Output the (X, Y) coordinate of the center of the cell containing the given text.  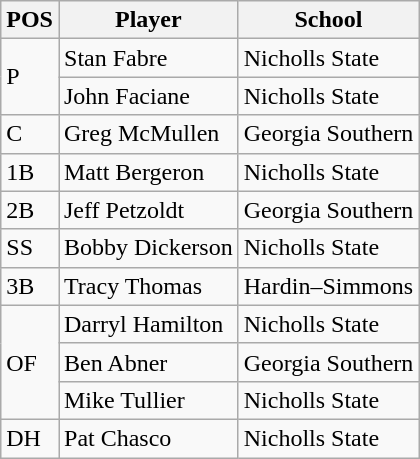
Hardin–Simmons (328, 286)
Pat Chasco (148, 438)
Stan Fabre (148, 58)
Darryl Hamilton (148, 324)
Jeff Petzoldt (148, 210)
P (30, 77)
3B (30, 286)
SS (30, 248)
Matt Bergeron (148, 172)
DH (30, 438)
John Faciane (148, 96)
Mike Tullier (148, 400)
1B (30, 172)
Ben Abner (148, 362)
Greg McMullen (148, 134)
Tracy Thomas (148, 286)
C (30, 134)
Bobby Dickerson (148, 248)
School (328, 20)
Player (148, 20)
POS (30, 20)
2B (30, 210)
OF (30, 362)
